Return the (X, Y) coordinate for the center point of the cell that contains the specified text.  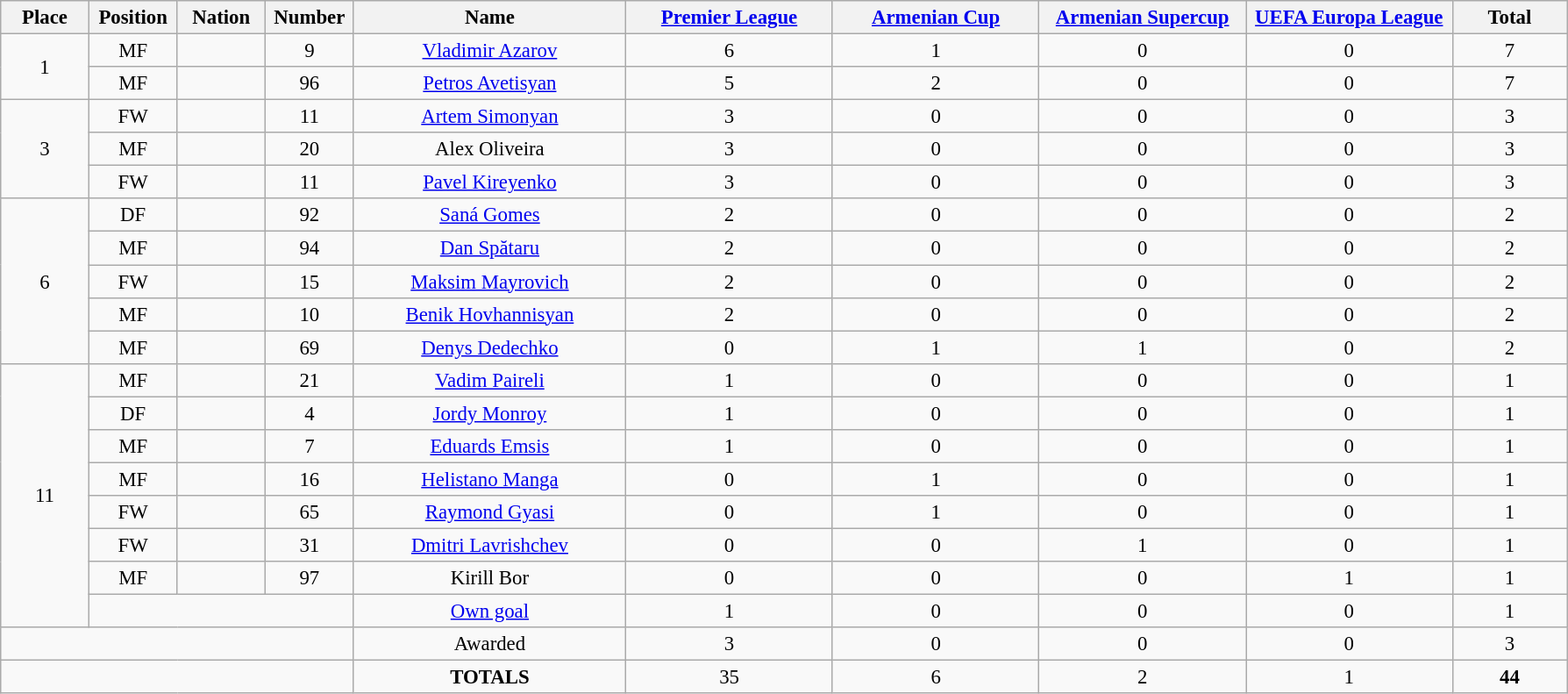
UEFA Europa League (1349, 18)
Vadim Paireli (489, 380)
Eduards Emsis (489, 447)
9 (310, 51)
92 (310, 215)
Alex Oliveira (489, 149)
Benik Hovhannisyan (489, 314)
Awarded (489, 644)
44 (1510, 677)
Jordy Monroy (489, 413)
20 (310, 149)
Premier League (730, 18)
Saná Gomes (489, 215)
21 (310, 380)
97 (310, 578)
10 (310, 314)
16 (310, 479)
35 (730, 677)
Number (310, 18)
Helistano Manga (489, 479)
Petros Avetisyan (489, 83)
5 (730, 83)
96 (310, 83)
Own goal (489, 612)
4 (310, 413)
Nation (221, 18)
Raymond Gyasi (489, 512)
Artem Simonyan (489, 117)
Pavel Kireyenko (489, 182)
Place (46, 18)
65 (310, 512)
TOTALS (489, 677)
Name (489, 18)
Kirill Bor (489, 578)
Total (1510, 18)
94 (310, 248)
Position (133, 18)
31 (310, 545)
Maksim Mayrovich (489, 282)
69 (310, 347)
Armenian Cup (936, 18)
Denys Dedechko (489, 347)
Dan Spătaru (489, 248)
Armenian Supercup (1143, 18)
Dmitri Lavrishchev (489, 545)
Vladimir Azarov (489, 51)
15 (310, 282)
